From the cell containing the given text, extract its center point as [x, y] coordinate. 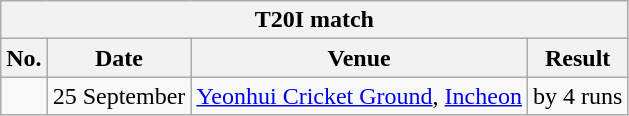
No. [24, 58]
T20I match [314, 20]
25 September [119, 96]
by 4 runs [577, 96]
Result [577, 58]
Yeonhui Cricket Ground, Incheon [360, 96]
Date [119, 58]
Venue [360, 58]
